Extract the (X, Y) coordinate from the center of the cell holding the provided text.  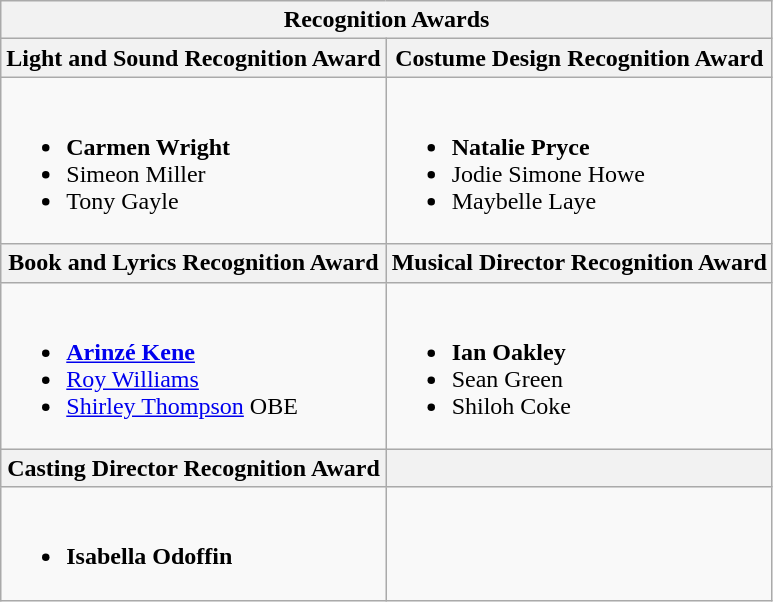
Book and Lyrics Recognition Award (194, 263)
Casting Director Recognition Award (194, 468)
Isabella Odoffin (194, 544)
Ian OakleySean GreenShiloh Coke (579, 366)
Costume Design Recognition Award (579, 58)
Carmen WrightSimeon MillerTony Gayle (194, 160)
Arinzé KeneRoy WilliamsShirley Thompson OBE (194, 366)
Recognition Awards (387, 20)
Light and Sound Recognition Award (194, 58)
Natalie PryceJodie Simone HoweMaybelle Laye (579, 160)
Musical Director Recognition Award (579, 263)
